Pinpoint the cell where the given text exists, returning its [X, Y] midpoint coordinate. 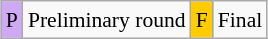
F [202, 20]
Preliminary round [107, 20]
Final [240, 20]
P [12, 20]
